Pinpoint the cell where the given text exists, returning its [x, y] midpoint coordinate. 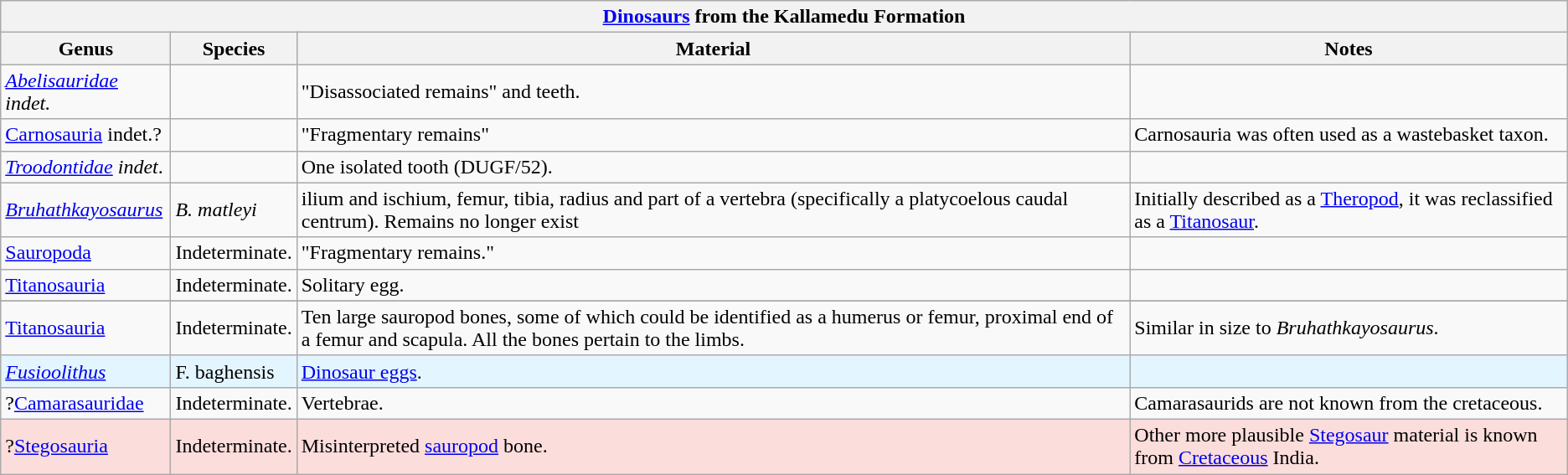
Carnosauria was often used as a wastebasket taxon. [1349, 135]
?Camarasauridae [85, 403]
Notes [1349, 49]
Initially described as a Theropod, it was reclassified as a Titanosaur. [1349, 209]
Dinosaur eggs. [714, 371]
Troodontidae indet. [85, 167]
Sauropoda [85, 253]
One isolated tooth (DUGF/52). [714, 167]
Dinosaurs from the Kallamedu Formation [784, 17]
Genus [85, 49]
Camarasaurids are not known from the cretaceous. [1349, 403]
Bruhathkayosaurus [85, 209]
"Disassociated remains" and teeth. [714, 92]
Abelisauridae indet. [85, 92]
F. baghensis [234, 371]
"Fragmentary remains" [714, 135]
Fusioolithus [85, 371]
Carnosauria indet.? [85, 135]
Misinterpreted sauropod bone. [714, 446]
Vertebrae. [714, 403]
Similar in size to Bruhathkayosaurus. [1349, 328]
"Fragmentary remains." [714, 253]
ilium and ischium, femur, tibia, radius and part of a vertebra (specifically a platycoelous caudal centrum). Remains no longer exist [714, 209]
Solitary egg. [714, 285]
Species [234, 49]
Other more plausible Stegosaur material is known from Cretaceous India. [1349, 446]
Material [714, 49]
B. matleyi [234, 209]
?Stegosauria [85, 446]
